Search for the cell housing the specified text and yield its (X, Y) center coordinate. 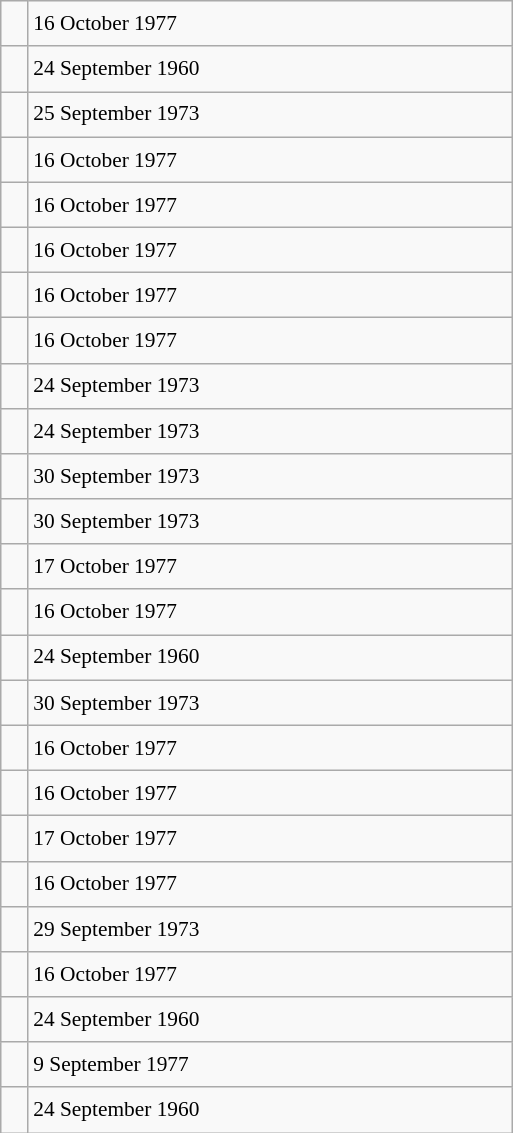
25 September 1973 (270, 114)
9 September 1977 (270, 1064)
29 September 1973 (270, 928)
